Capture the cell that displays the provided text and extract its [x, y] central coordinate. 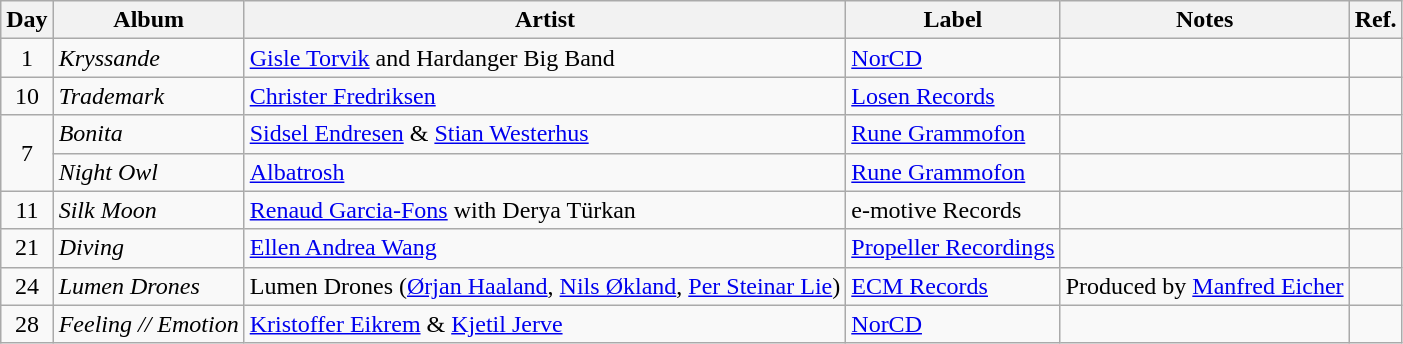
11 [27, 210]
Ellen Andrea Wang [545, 248]
Losen Records [953, 96]
Christer Fredriksen [545, 96]
Diving [148, 248]
10 [27, 96]
Label [953, 20]
7 [27, 153]
Sidsel Endresen & Stian Westerhus [545, 134]
Renaud Garcia-Fons with Derya Türkan [545, 210]
Lumen Drones [148, 286]
21 [27, 248]
Feeling // Emotion [148, 324]
Albatrosh [545, 172]
Kristoffer Eikrem & Kjetil Jerve [545, 324]
1 [27, 58]
Day [27, 20]
e-motive Records [953, 210]
Gisle Torvik and Hardanger Big Band [545, 58]
Silk Moon [148, 210]
Notes [1204, 20]
Trademark [148, 96]
ECM Records [953, 286]
Ref. [1376, 20]
Album [148, 20]
Artist [545, 20]
Bonita [148, 134]
24 [27, 286]
28 [27, 324]
Produced by Manfred Eicher [1204, 286]
Lumen Drones (Ørjan Haaland, Nils Økland, Per Steinar Lie) [545, 286]
Kryssande [148, 58]
Propeller Recordings [953, 248]
Night Owl [148, 172]
